Return the (x, y) coordinate for the center point of the cell that contains the specified text.  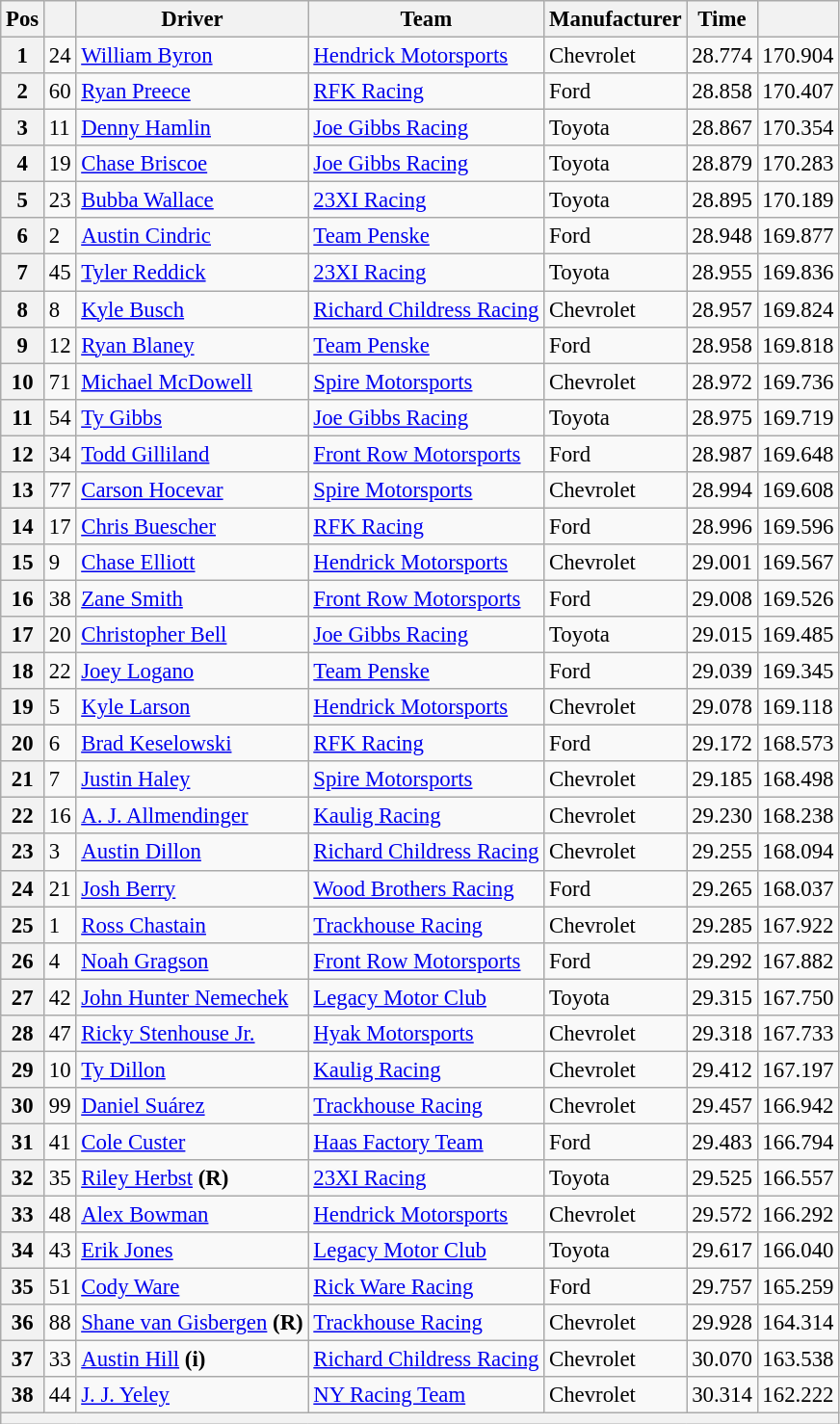
169.736 (798, 382)
Daniel Suárez (193, 1106)
Josh Berry (193, 888)
41 (60, 1142)
28 (23, 1034)
29.292 (722, 961)
Ty Dillon (193, 1069)
Erik Jones (193, 1251)
Shane van Gisbergen (R) (193, 1323)
William Byron (193, 56)
43 (60, 1251)
Christopher Bell (193, 635)
168.238 (798, 816)
168.094 (798, 853)
32 (23, 1178)
51 (60, 1287)
29.457 (722, 1106)
Michael McDowell (193, 382)
45 (60, 273)
Justin Haley (193, 779)
28.987 (722, 454)
Riley Herbst (R) (193, 1178)
164.314 (798, 1323)
27 (23, 997)
29.315 (722, 997)
Rick Ware Racing (426, 1287)
169.118 (798, 707)
167.733 (798, 1034)
167.882 (798, 961)
71 (60, 382)
168.498 (798, 779)
A. J. Allmendinger (193, 816)
Brad Keselowski (193, 744)
169.526 (798, 598)
29.928 (722, 1323)
169.485 (798, 635)
169.719 (798, 417)
169.345 (798, 672)
John Hunter Nemechek (193, 997)
169.608 (798, 490)
28.972 (722, 382)
29.255 (722, 853)
77 (60, 490)
29.757 (722, 1287)
Kyle Larson (193, 707)
Joey Logano (193, 672)
Carson Hocevar (193, 490)
170.407 (798, 92)
15 (23, 563)
Ross Chastain (193, 925)
29.412 (722, 1069)
Wood Brothers Racing (426, 888)
29.015 (722, 635)
28.895 (722, 200)
28.858 (722, 92)
Zane Smith (193, 598)
167.922 (798, 925)
29.572 (722, 1215)
169.877 (798, 236)
29.039 (722, 672)
99 (60, 1106)
Austin Hill (i) (193, 1359)
Noah Gragson (193, 961)
31 (23, 1142)
54 (60, 417)
28.994 (722, 490)
166.794 (798, 1142)
14 (23, 526)
28.957 (722, 309)
NY Racing Team (426, 1396)
30.070 (722, 1359)
Manufacturer (616, 19)
47 (60, 1034)
168.573 (798, 744)
Chase Briscoe (193, 164)
Time (722, 19)
Todd Gilliland (193, 454)
169.824 (798, 309)
29.483 (722, 1142)
Ty Gibbs (193, 417)
28.774 (722, 56)
169.648 (798, 454)
29.265 (722, 888)
Haas Factory Team (426, 1142)
29.230 (722, 816)
167.750 (798, 997)
28.996 (722, 526)
30.314 (722, 1396)
28.958 (722, 345)
Team (426, 19)
169.818 (798, 345)
Driver (193, 19)
162.222 (798, 1396)
169.567 (798, 563)
165.259 (798, 1287)
44 (60, 1396)
J. J. Yeley (193, 1396)
Alex Bowman (193, 1215)
26 (23, 961)
169.836 (798, 273)
169.596 (798, 526)
170.283 (798, 164)
170.189 (798, 200)
163.538 (798, 1359)
Austin Cindric (193, 236)
30 (23, 1106)
166.557 (798, 1178)
166.040 (798, 1251)
Ryan Preece (193, 92)
29 (23, 1069)
13 (23, 490)
Austin Dillon (193, 853)
Bubba Wallace (193, 200)
37 (23, 1359)
28.955 (722, 273)
48 (60, 1215)
29.185 (722, 779)
Ryan Blaney (193, 345)
25 (23, 925)
Kyle Busch (193, 309)
167.197 (798, 1069)
Denny Hamlin (193, 128)
29.078 (722, 707)
Cole Custer (193, 1142)
Tyler Reddick (193, 273)
Cody Ware (193, 1287)
28.975 (722, 417)
18 (23, 672)
29.001 (722, 563)
170.354 (798, 128)
Ricky Stenhouse Jr. (193, 1034)
Chase Elliott (193, 563)
42 (60, 997)
36 (23, 1323)
28.948 (722, 236)
166.292 (798, 1215)
28.867 (722, 128)
168.037 (798, 888)
170.904 (798, 56)
29.285 (722, 925)
88 (60, 1323)
29.318 (722, 1034)
Hyak Motorsports (426, 1034)
29.525 (722, 1178)
Pos (23, 19)
29.617 (722, 1251)
Chris Buescher (193, 526)
29.172 (722, 744)
28.879 (722, 164)
60 (60, 92)
29.008 (722, 598)
166.942 (798, 1106)
